Pinpoint the cell where the given text exists, returning its (x, y) midpoint coordinate. 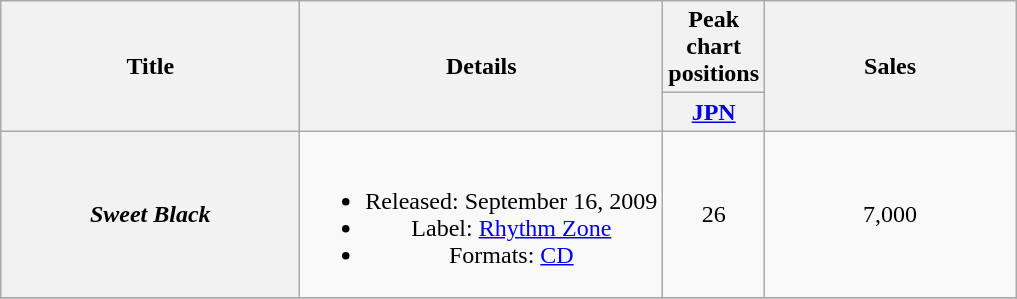
Peak chart positions (714, 47)
JPN (714, 112)
7,000 (890, 214)
Sales (890, 66)
Details (482, 66)
Title (150, 66)
Sweet Black (150, 214)
Released: September 16, 2009Label: Rhythm ZoneFormats: CD (482, 214)
26 (714, 214)
